Return the (x, y) coordinate for the center point of the cell that contains the specified text.  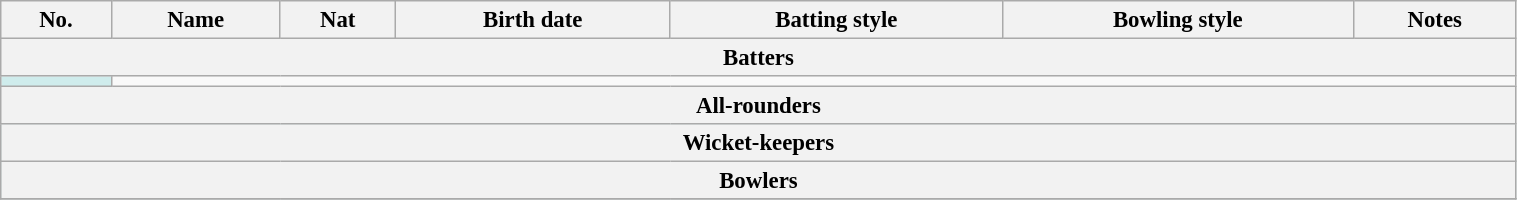
Birth date (532, 20)
All-rounders (758, 106)
Name (196, 20)
Bowling style (1178, 20)
Notes (1434, 20)
Wicket-keepers (758, 143)
Nat (338, 20)
Batters (758, 58)
No. (56, 20)
Bowlers (758, 181)
Batting style (836, 20)
